Return the (x, y) coordinate for the center point of the cell that contains the specified text.  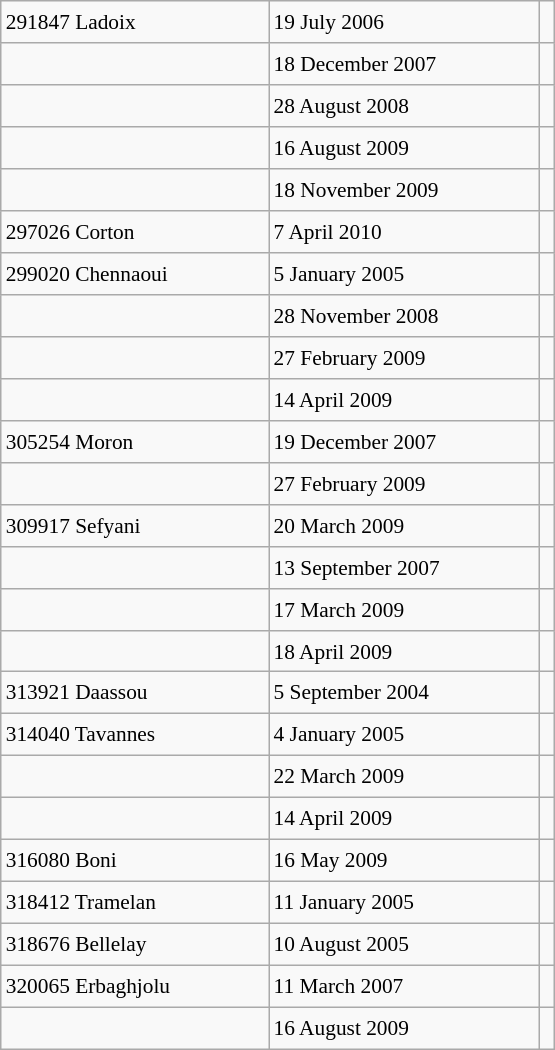
318676 Bellelay (135, 945)
320065 Erbaghjolu (135, 986)
299020 Chennaoui (135, 274)
5 January 2005 (404, 274)
7 April 2010 (404, 232)
309917 Sefyani (135, 525)
17 March 2009 (404, 609)
22 March 2009 (404, 777)
316080 Boni (135, 861)
305254 Moron (135, 441)
18 April 2009 (404, 651)
297026 Corton (135, 232)
5 September 2004 (404, 693)
28 August 2008 (404, 106)
28 November 2008 (404, 316)
318412 Tramelan (135, 903)
19 December 2007 (404, 441)
11 January 2005 (404, 903)
18 November 2009 (404, 190)
10 August 2005 (404, 945)
20 March 2009 (404, 525)
13 September 2007 (404, 567)
4 January 2005 (404, 735)
291847 Ladoix (135, 22)
313921 Daassou (135, 693)
11 March 2007 (404, 986)
18 December 2007 (404, 64)
19 July 2006 (404, 22)
314040 Tavannes (135, 735)
16 May 2009 (404, 861)
